For the text-containing cell, return its midpoint in [X, Y] coordinate format. 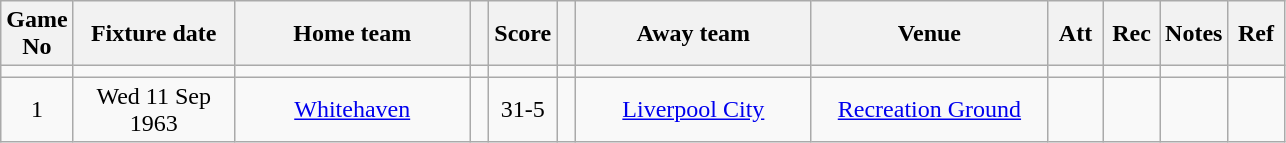
Away team [693, 34]
Rec [1132, 34]
Game No [37, 34]
Recreation Ground [929, 110]
Whitehaven [352, 110]
Wed 11 Sep 1963 [154, 110]
Venue [929, 34]
Ref [1256, 34]
31-5 [523, 110]
Score [523, 34]
Notes [1194, 34]
Fixture date [154, 34]
1 [37, 110]
Att [1075, 34]
Home team [352, 34]
Liverpool City [693, 110]
